Capture the cell that displays the provided text and extract its [X, Y] central coordinate. 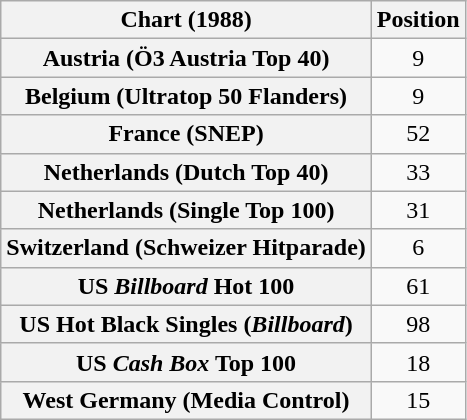
6 [418, 248]
US Cash Box Top 100 [186, 362]
Netherlands (Single Top 100) [186, 210]
France (SNEP) [186, 134]
West Germany (Media Control) [186, 400]
61 [418, 286]
33 [418, 172]
15 [418, 400]
98 [418, 324]
18 [418, 362]
Chart (1988) [186, 20]
Austria (Ö3 Austria Top 40) [186, 58]
Switzerland (Schweizer Hitparade) [186, 248]
Position [418, 20]
US Hot Black Singles (Billboard) [186, 324]
Belgium (Ultratop 50 Flanders) [186, 96]
52 [418, 134]
31 [418, 210]
Netherlands (Dutch Top 40) [186, 172]
US Billboard Hot 100 [186, 286]
